Output the (x, y) coordinate of the center of the cell containing the given text.  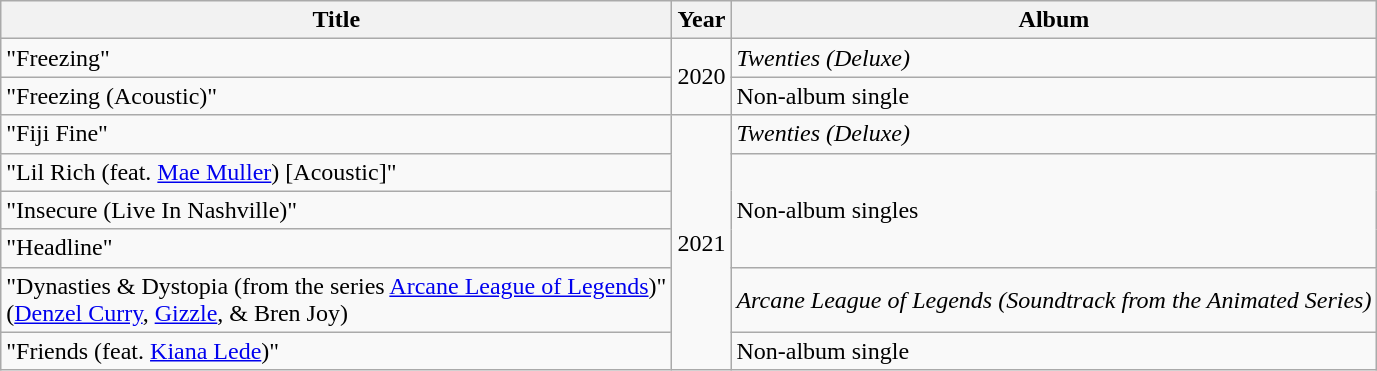
"Friends (feat. Kiana Lede)" (336, 351)
Arcane League of Legends (Soundtrack from the Animated Series) (1054, 300)
"Headline" (336, 248)
"Freezing (Acoustic)" (336, 96)
"Fiji Fine" (336, 134)
Album (1054, 20)
2020 (702, 77)
Non-album singles (1054, 210)
Title (336, 20)
"Dynasties & Dystopia (from the series Arcane League of Legends)"(Denzel Curry, Gizzle, & Bren Joy) (336, 300)
"Insecure (Live In Nashville)" (336, 210)
"Freezing" (336, 58)
Year (702, 20)
"Lil Rich (feat. Mae Muller) [Acoustic]" (336, 172)
2021 (702, 242)
